From the cell containing the given text, extract its center point as (x, y) coordinate. 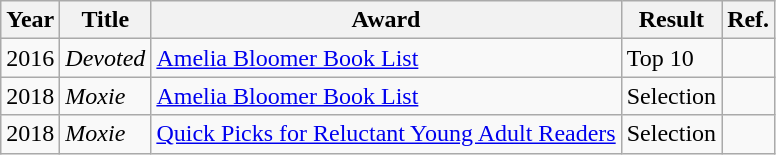
Quick Picks for Reluctant Young Adult Readers (386, 134)
Title (106, 20)
Ref. (748, 20)
2016 (30, 58)
Year (30, 20)
Award (386, 20)
Top 10 (671, 58)
Result (671, 20)
Devoted (106, 58)
